Pinpoint the cell where the given text exists, returning its [X, Y] midpoint coordinate. 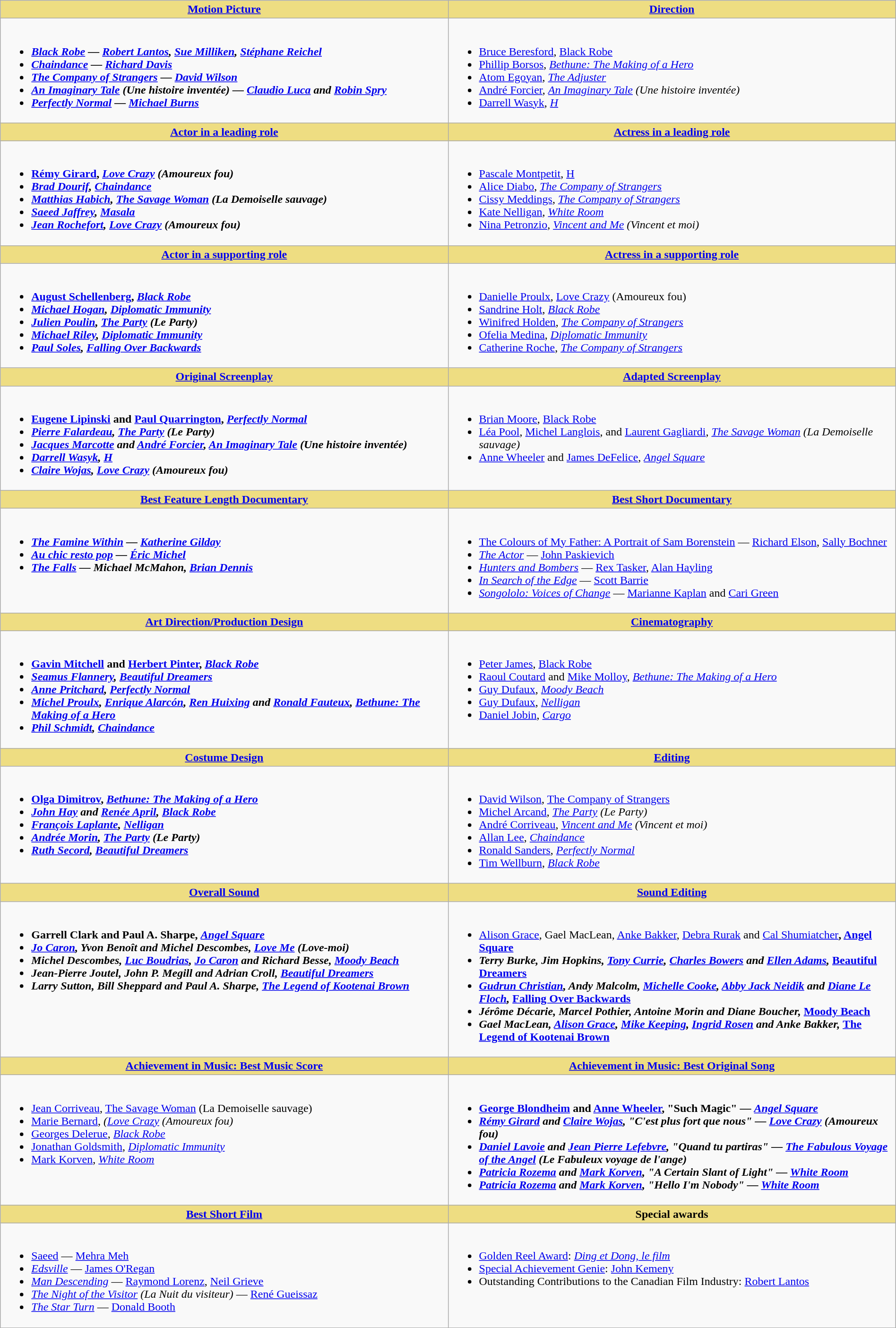
Costume Design [224, 757]
Actor in a leading role [224, 132]
Best Short Documentary [672, 499]
Special awards [672, 1214]
Best Feature Length Documentary [224, 499]
Direction [672, 9]
Editing [672, 757]
Art Direction/Production Design [224, 622]
Adapted Screenplay [672, 377]
Actress in a supporting role [672, 254]
Golden Reel Award: Ding et Dong, le filmSpecial Achievement Genie: John KemenyOutstanding Contributions to the Canadian Film Industry: Robert Lantos [672, 1276]
Sound Editing [672, 893]
The Famine Within — Katherine GildayAu chic resto pop — Éric MichelThe Falls — Michael McMahon, Brian Dennis [224, 561]
Cinematography [672, 622]
Best Short Film [224, 1214]
Achievement in Music: Best Music Score [224, 1066]
Actor in a supporting role [224, 254]
Actress in a leading role [672, 132]
Overall Sound [224, 893]
Achievement in Music: Best Original Song [672, 1066]
Peter James, Black RobeRaoul Coutard and Mike Molloy, Bethune: The Making of a HeroGuy Dufaux, Moody BeachGuy Dufaux, NelliganDaniel Jobin, Cargo [672, 689]
Original Screenplay [224, 377]
Motion Picture [224, 9]
